Determine the [x, y] coordinate at the center of the cell enclosing the given text.  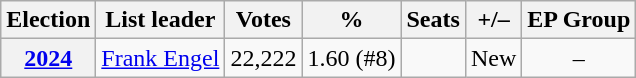
Seats [433, 20]
Election [48, 20]
Frank Engel [160, 58]
Votes [264, 20]
+/– [493, 20]
List leader [160, 20]
– [579, 58]
New [493, 58]
2024 [48, 58]
22,222 [264, 58]
EP Group [579, 20]
% [352, 20]
1.60 (#8) [352, 58]
